Capture the cell that displays the provided text and extract its (X, Y) central coordinate. 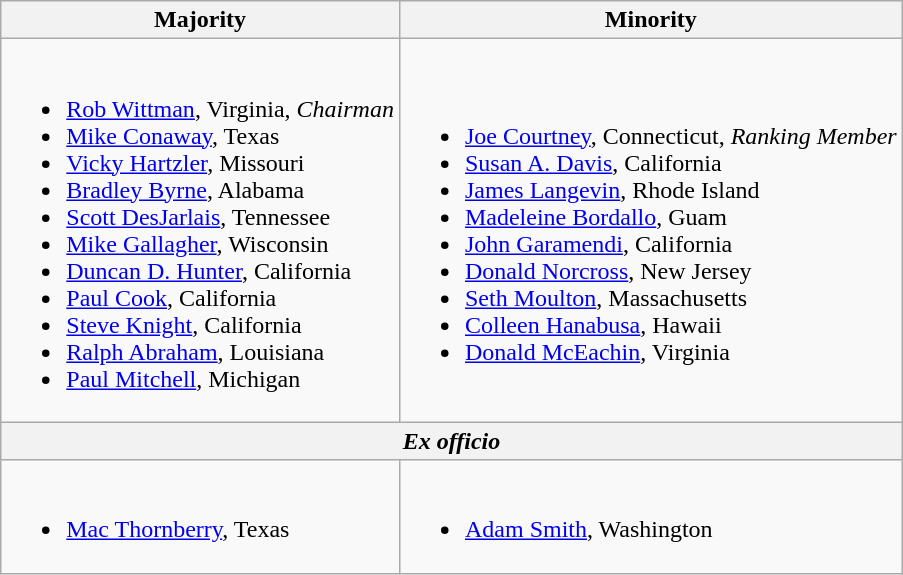
Adam Smith, Washington (650, 516)
Ex officio (452, 441)
Majority (200, 20)
Minority (650, 20)
Mac Thornberry, Texas (200, 516)
